From the cell containing the given text, extract its center point as (X, Y) coordinate. 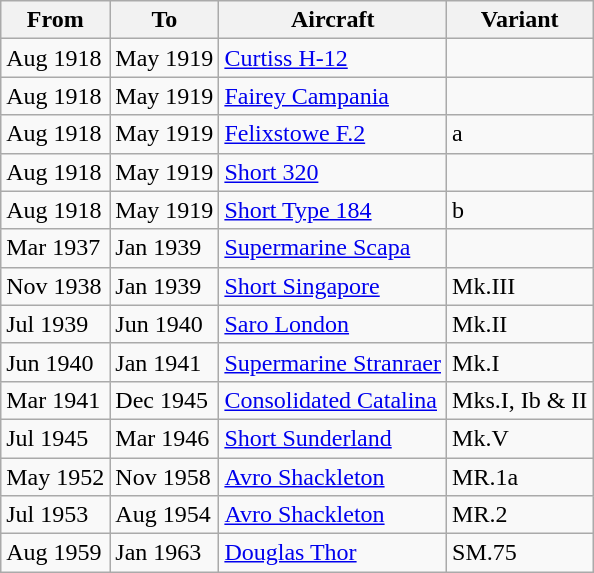
Mk.V (520, 438)
Mk.III (520, 286)
Douglas Thor (333, 553)
Jan 1963 (164, 553)
Short Type 184 (333, 210)
Short Sunderland (333, 438)
MR.1a (520, 477)
From (56, 20)
b (520, 210)
Mar 1941 (56, 400)
Supermarine Scapa (333, 248)
Nov 1938 (56, 286)
Aug 1959 (56, 553)
Jul 1939 (56, 324)
Mks.I, Ib & II (520, 400)
Jan 1941 (164, 362)
Curtiss H-12 (333, 58)
Mk.I (520, 362)
Short 320 (333, 172)
Mk.II (520, 324)
Felixstowe F.2 (333, 134)
Fairey Campania (333, 96)
Nov 1958 (164, 477)
Aug 1954 (164, 515)
Variant (520, 20)
Short Singapore (333, 286)
To (164, 20)
Mar 1946 (164, 438)
Jul 1945 (56, 438)
May 1952 (56, 477)
Jul 1953 (56, 515)
Aircraft (333, 20)
Mar 1937 (56, 248)
Saro London (333, 324)
Supermarine Stranraer (333, 362)
Consolidated Catalina (333, 400)
SM.75 (520, 553)
MR.2 (520, 515)
a (520, 134)
Dec 1945 (164, 400)
